From the cell containing the given text, extract its center point as (x, y) coordinate. 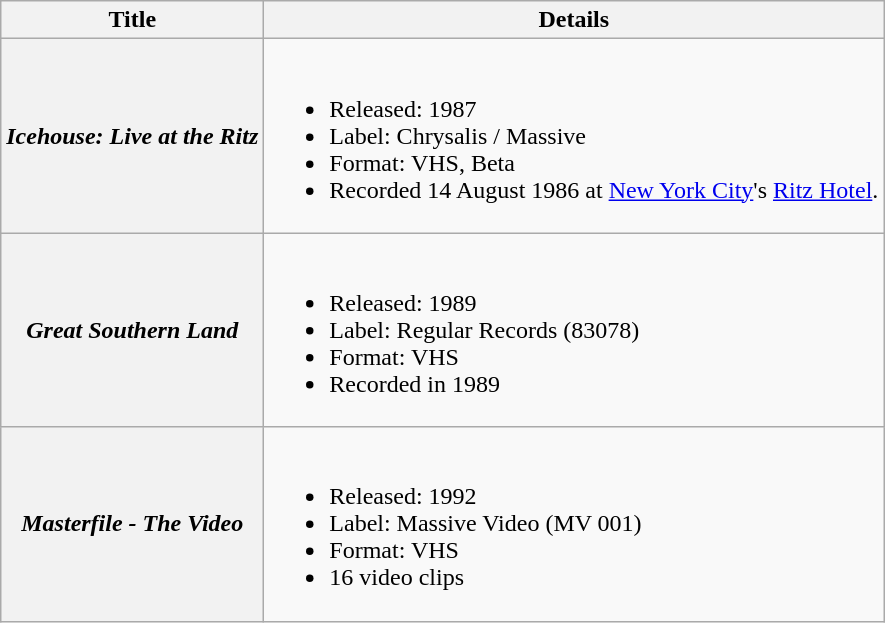
Released: 1992Label: Massive Video (MV 001)Format: VHS16 video clips (574, 524)
Released: 1989Label: Regular Records (83078)Format: VHSRecorded in 1989 (574, 330)
Icehouse: Live at the Ritz (132, 136)
Title (132, 20)
Great Southern Land (132, 330)
Masterfile - The Video (132, 524)
Released: 1987Label: Chrysalis / MassiveFormat: VHS, BetaRecorded 14 August 1986 at New York City's Ritz Hotel. (574, 136)
Details (574, 20)
